Locate the cell with the specified text and output its [X, Y] center coordinate. 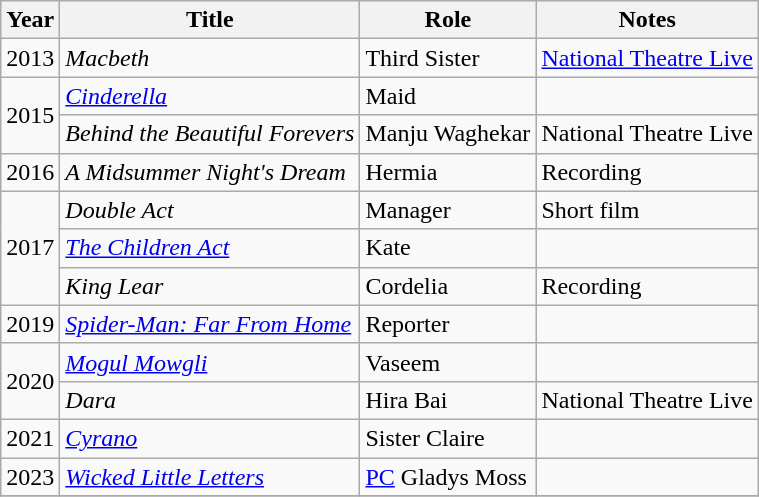
2023 [30, 477]
Kate [448, 248]
Hira Bai [448, 400]
Hermia [448, 172]
Spider-Man: Far From Home [210, 324]
Mogul Mowgli [210, 362]
2021 [30, 438]
2013 [30, 58]
Reporter [448, 324]
2016 [30, 172]
Sister Claire [448, 438]
Year [30, 20]
2017 [30, 248]
Maid [448, 96]
Wicked Little Letters [210, 477]
Notes [648, 20]
Cordelia [448, 286]
Role [448, 20]
Dara [210, 400]
Title [210, 20]
Short film [648, 210]
Behind the Beautiful Forevers [210, 134]
Double Act [210, 210]
Macbeth [210, 58]
King Lear [210, 286]
A Midsummer Night's Dream [210, 172]
2019 [30, 324]
Third Sister [448, 58]
Cinderella [210, 96]
The Children Act [210, 248]
Manju Waghekar [448, 134]
2020 [30, 381]
Vaseem [448, 362]
2015 [30, 115]
Manager [448, 210]
Cyrano [210, 438]
PC Gladys Moss [448, 477]
